Search for the cell housing the specified text and yield its [x, y] center coordinate. 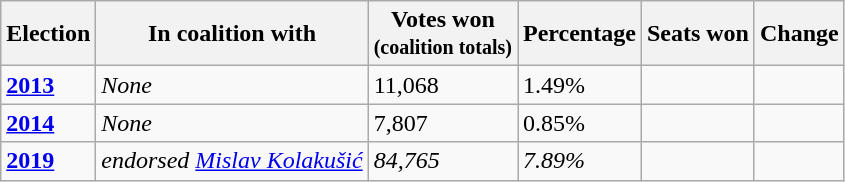
Percentage [580, 34]
2014 [48, 123]
84,765 [442, 161]
Change [799, 34]
Votes won(coalition totals) [442, 34]
2019 [48, 161]
endorsed Mislav Kolakušić [232, 161]
7,807 [442, 123]
0.85% [580, 123]
In coalition with [232, 34]
1.49% [580, 85]
Seats won [698, 34]
7.89% [580, 161]
Election [48, 34]
11,068 [442, 85]
2013 [48, 85]
